Detect which cell encompasses the target text, then output its (X, Y) center coordinate. 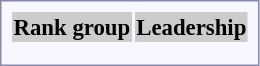
Leadership (192, 27)
Rank group (72, 27)
